Extract the [X, Y] coordinate from the center of the cell holding the provided text.  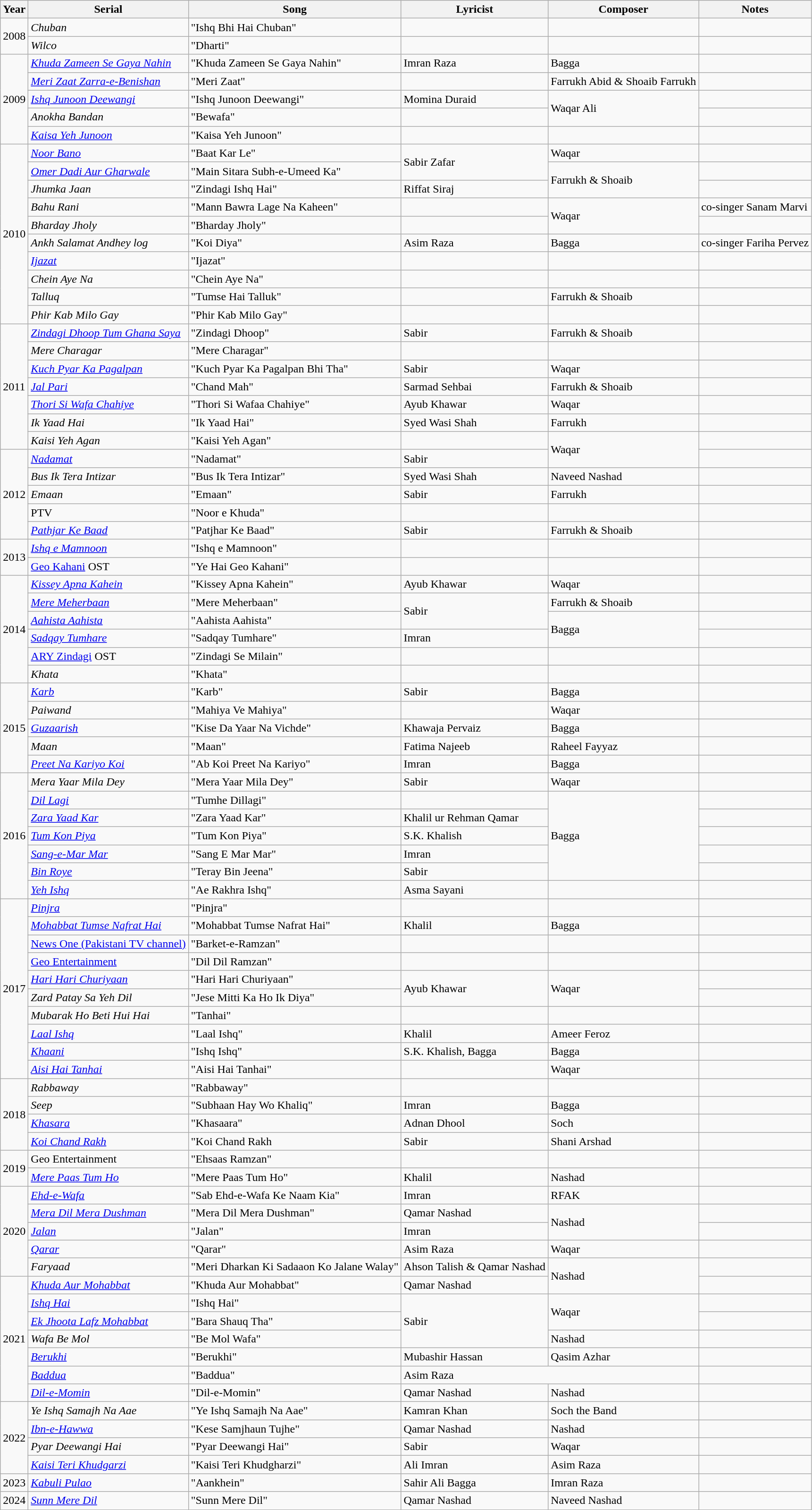
Mere Meherbaan [109, 602]
Khawaja Pervaiz [475, 728]
Mubarak Ho Beti Hui Hai [109, 1015]
"Koi Chand Rakh [294, 1141]
"Ijazat" [294, 261]
"Tanhai" [294, 1015]
Pinjra [109, 908]
Karb [109, 692]
"Maan" [294, 746]
"Hari Hari Churiyaan" [294, 979]
2019 [14, 1168]
"Jese Mitti Ka Ho Ik Diya" [294, 997]
Ye Ishq Samajh Na Aae [109, 1411]
Kaisi Yeh Agan [109, 440]
Ishq e Mamnoon [109, 548]
Kabuli Pulao [109, 1483]
"Dharti" [294, 45]
Noor Bano [109, 153]
Fatima Najeeb [475, 746]
Hari Hari Churiyaan [109, 979]
Jal Pari [109, 387]
"Ishq Ishq" [294, 1051]
"Chein Aye Na" [294, 279]
"Mere Meherbaan" [294, 602]
Geo Kahani OST [109, 566]
Composer [624, 9]
co-singer Fariha Pervez [755, 243]
Ali Imran [475, 1465]
Notes [755, 9]
Khasara [109, 1123]
"Mohabbat Tumse Nafrat Hai" [294, 926]
"Phir Kab Milo Gay" [294, 315]
Ibn-e-Hawwa [109, 1429]
"Ishq Junoon Deewangi" [294, 99]
2024 [14, 1501]
"Noor e Khuda" [294, 512]
"Kaisi Teri Khudgharzi" [294, 1465]
Ek Jhoota Lafz Mohabbat [109, 1321]
2018 [14, 1114]
Seep [109, 1105]
Soch [624, 1123]
"Kaisa Yeh Junoon" [294, 135]
"Thori Si Wafaa Chahiye" [294, 405]
Shani Arshad [624, 1141]
"Meri Zaat" [294, 81]
"Aahista Aahista" [294, 620]
Mera Dil Mera Dushman [109, 1213]
2016 [14, 835]
"Bewafa" [294, 117]
"Kissey Apna Kahein" [294, 584]
Paiwand [109, 710]
Khuda Aur Mohabbat [109, 1285]
Khalil ur Rehman Qamar [475, 818]
News One (Pakistani TV channel) [109, 944]
Anokha Bandan [109, 117]
"Kaisi Yeh Agan" [294, 440]
2012 [14, 494]
"Ehsaas Ramzan" [294, 1159]
Ishq Hai [109, 1303]
Khuda Zameen Se Gaya Nahin [109, 63]
RFAK [624, 1195]
"Dil Dil Ramzan" [294, 962]
Mere Charagar [109, 351]
Laal Ishq [109, 1033]
"Pinjra" [294, 908]
Mere Paas Tum Ho [109, 1177]
Momina Duraid [475, 99]
"Sadqay Tumhare" [294, 638]
2011 [14, 387]
Kissey Apna Kahein [109, 584]
ARY Zindagi OST [109, 656]
Qarar [109, 1249]
Rabbaway [109, 1087]
Bin Roye [109, 872]
Kaisi Teri Khudgarzi [109, 1465]
Lyricist [475, 9]
"Mera Dil Mera Dushman" [294, 1213]
"Khasaara" [294, 1123]
"Baat Kar Le" [294, 153]
Wilco [109, 45]
"Mere Charagar" [294, 351]
"Ye Hai Geo Kahani" [294, 566]
Asma Sayani [475, 890]
co-singer Sanam Marvi [755, 207]
"Emaan" [294, 494]
S.K. Khalish [475, 836]
Bharday Jholy [109, 225]
Mera Yaar Mila Dey [109, 782]
"Sunn Mere Dil" [294, 1501]
"Patjhar Ke Baad" [294, 531]
"Aankhein" [294, 1483]
"Khuda Aur Mohabbat" [294, 1285]
Raheel Fayyaz [624, 746]
Song [294, 9]
"Zindagi Dhoop" [294, 333]
"Jalan" [294, 1231]
Pyar Deewangi Hai [109, 1447]
Yeh Ishq [109, 890]
Emaan [109, 494]
"Bharday Jholy" [294, 225]
"Ik Yaad Hai" [294, 422]
Sadqay Tumhare [109, 638]
Wafa Be Mol [109, 1339]
Bahu Rani [109, 207]
Khaani [109, 1051]
Thori Si Wafa Chahiye [109, 405]
"Subhaan Hay Wo Khaliq" [294, 1105]
Sunn Mere Dil [109, 1501]
Pathjar Ke Baad [109, 531]
2020 [14, 1231]
"Dil-e-Momin" [294, 1393]
Meri Zaat Zarra-e-Benishan [109, 81]
2008 [14, 36]
2013 [14, 557]
Ankh Salamat Andhey log [109, 243]
"Kuch Pyar Ka Pagalpan Bhi Tha" [294, 369]
Soch the Band [624, 1411]
Berukhi [109, 1357]
2021 [14, 1339]
Chein Aye Na [109, 279]
Waqar Ali [624, 108]
"Chand Mah" [294, 387]
Riffat Siraj [475, 189]
Ishq Junoon Deewangi [109, 99]
Year [14, 9]
"Karb" [294, 692]
"Zara Yaad Kar" [294, 818]
"Mera Yaar Mila Dey" [294, 782]
S.K. Khalish, Bagga [475, 1051]
Dil-e-Momin [109, 1393]
Omer Dadi Aur Gharwale [109, 171]
"Mann Bawra Lage Na Kaheen" [294, 207]
Farrukh Abid & Shoaib Farrukh [624, 81]
Nadamat [109, 458]
Khata [109, 674]
Maan [109, 746]
"Tumhe Dillagi" [294, 800]
Tum Kon Piya [109, 836]
Ehd-e-Wafa [109, 1195]
"Main Sitara Subh-e-Umeed Ka" [294, 171]
Mohabbat Tumse Nafrat Hai [109, 926]
"Nadamat" [294, 458]
2015 [14, 728]
Faryaad [109, 1267]
Jhumka Jaan [109, 189]
"Rabbaway" [294, 1087]
Ameer Feroz [624, 1033]
Bus Ik Tera Intizar [109, 476]
"Qarar" [294, 1249]
Aahista Aahista [109, 620]
"Barket-e-Ramzan" [294, 944]
Talluq [109, 297]
"Koi Diya" [294, 243]
"Be Mol Wafa" [294, 1339]
"Pyar Deewangi Hai" [294, 1447]
"Sab Ehd-e-Wafa Ke Naam Kia" [294, 1195]
"Kese Samjhaun Tujhe" [294, 1429]
PTV [109, 512]
2009 [14, 99]
Zara Yaad Kar [109, 818]
"Ishq e Mamnoon" [294, 548]
2014 [14, 629]
Ijazat [109, 261]
"Sang E Mar Mar" [294, 854]
"Zindagi Ishq Hai" [294, 189]
"Khuda Zameen Se Gaya Nahin" [294, 63]
"Meri Dharkan Ki Sadaaon Ko Jalane Walay" [294, 1267]
Baddua [109, 1375]
"Tum Kon Piya" [294, 836]
Kuch Pyar Ka Pagalpan [109, 369]
"Ab Koi Preet Na Kariyo" [294, 764]
Qasim Azhar [624, 1357]
Zindagi Dhoop Tum Ghana Saya [109, 333]
"Ishq Hai" [294, 1303]
Ik Yaad Hai [109, 422]
"Khata" [294, 674]
Phir Kab Milo Gay [109, 315]
"Mahiya Ve Mahiya" [294, 710]
2017 [14, 988]
Ahson Talish & Qamar Nashad [475, 1267]
Mubashir Hassan [475, 1357]
Zard Patay Sa Yeh Dil [109, 997]
Kaisa Yeh Junoon [109, 135]
"Bara Shauq Tha" [294, 1321]
Guzaarish [109, 728]
"Ae Rakhra Ishq" [294, 890]
2023 [14, 1483]
Aisi Hai Tanhai [109, 1069]
"Mere Paas Tum Ho" [294, 1177]
Koi Chand Rakh [109, 1141]
"Tumse Hai Talluk" [294, 297]
Serial [109, 9]
Kamran Khan [475, 1411]
"Teray Bin Jeena" [294, 872]
2010 [14, 234]
Chuban [109, 27]
Preet Na Kariyo Koi [109, 764]
"Kise Da Yaar Na Vichde" [294, 728]
Sang-e-Mar Mar [109, 854]
Sarmad Sehbai [475, 387]
"Zindagi Se Milain" [294, 656]
2022 [14, 1438]
Sahir Ali Bagga [475, 1483]
"Aisi Hai Tanhai" [294, 1069]
"Laal Ishq" [294, 1033]
Jalan [109, 1231]
"Baddua" [294, 1375]
"Ye Ishq Samajh Na Aae" [294, 1411]
"Berukhi" [294, 1357]
Adnan Dhool [475, 1123]
"Bus Ik Tera Intizar" [294, 476]
Sabir Zafar [475, 162]
"Ishq Bhi Hai Chuban" [294, 27]
Dil Lagi [109, 800]
